Provide the (X, Y) coordinate of the cell's center where the given text is located.  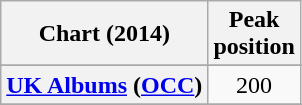
Chart (2014) (104, 34)
UK Albums (OCC) (104, 85)
200 (254, 85)
Peakposition (254, 34)
